Provide the (X, Y) coordinate of the cell's center where the given text is located.  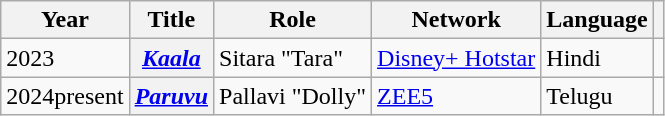
Language (597, 20)
Year (65, 20)
ZEE5 (456, 96)
Network (456, 20)
Sitara "Tara" (293, 58)
Title (171, 20)
Hindi (597, 58)
Role (293, 20)
2023 (65, 58)
Paruvu (171, 96)
Kaala (171, 58)
2024present (65, 96)
Telugu (597, 96)
Disney+ Hotstar (456, 58)
Pallavi "Dolly" (293, 96)
